Locate the cell with the specified text and output its [x, y] center coordinate. 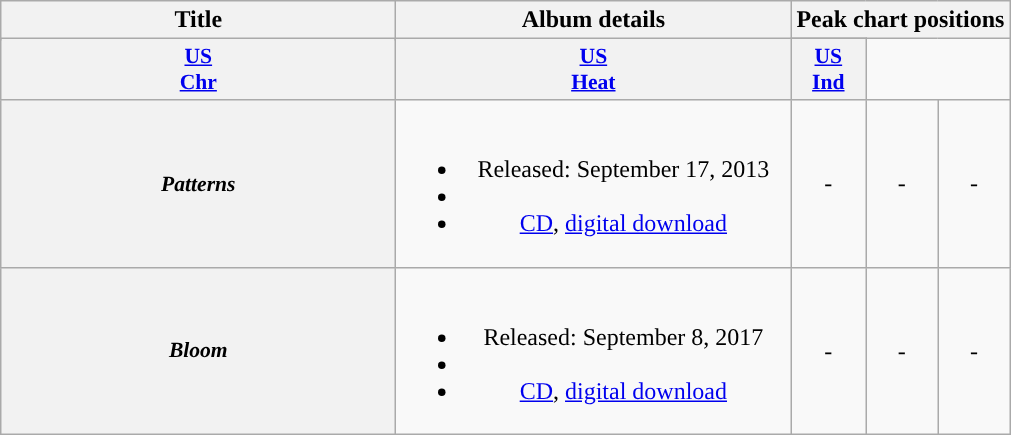
Album details [594, 20]
Peak chart positions [900, 20]
USChr [198, 70]
USHeat [594, 70]
Bloom [198, 350]
Title [198, 20]
USInd [828, 70]
Patterns [198, 184]
Released: September 8, 2017CD, digital download [594, 350]
Released: September 17, 2013CD, digital download [594, 184]
